Output the [x, y] coordinate of the center of the cell containing the given text.  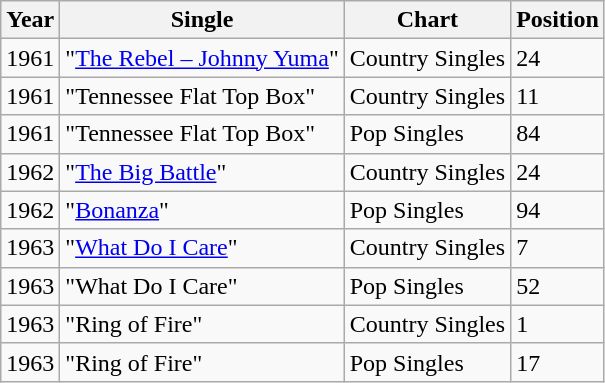
11 [558, 96]
Position [558, 20]
94 [558, 210]
7 [558, 248]
"The Big Battle" [202, 172]
Single [202, 20]
1 [558, 324]
17 [558, 362]
"The Rebel – Johnny Yuma" [202, 58]
Year [30, 20]
"Bonanza" [202, 210]
Chart [427, 20]
84 [558, 134]
52 [558, 286]
